Provide the [x, y] coordinate of the cell's center where the given text is located.  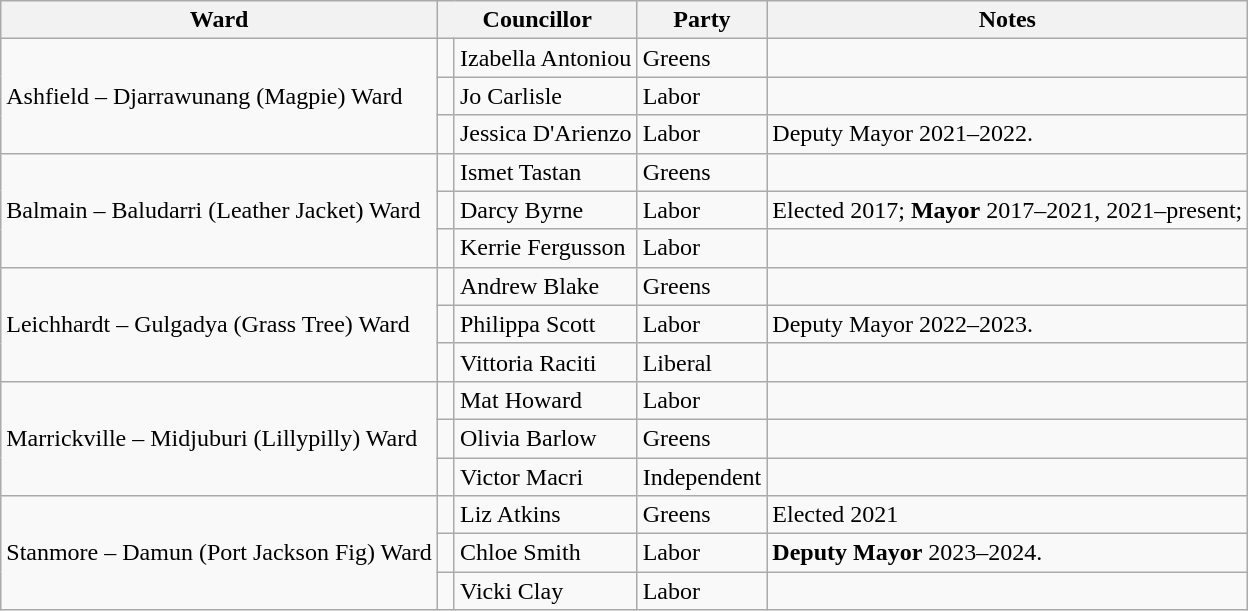
Liberal [702, 362]
Elected 2021 [1008, 515]
Liz Atkins [546, 515]
Andrew Blake [546, 286]
Mat Howard [546, 400]
Jessica D'Arienzo [546, 134]
Marrickville – Midjuburi (Lillypilly) Ward [220, 438]
Darcy Byrne [546, 210]
Deputy Mayor 2022–2023. [1008, 324]
Ward [220, 20]
Party [702, 20]
Ismet Tastan [546, 172]
Leichhardt – Gulgadya (Grass Tree) Ward [220, 324]
Councillor [537, 20]
Notes [1008, 20]
Kerrie Fergusson [546, 248]
Balmain – Baludarri (Leather Jacket) Ward [220, 210]
Olivia Barlow [546, 438]
Stanmore – Damun (Port Jackson Fig) Ward [220, 553]
Jo Carlisle [546, 96]
Deputy Mayor 2023–2024. [1008, 553]
Elected 2017; Mayor 2017–2021, 2021–present; [1008, 210]
Deputy Mayor 2021–2022. [1008, 134]
Vicki Clay [546, 591]
Vittoria Raciti [546, 362]
Chloe Smith [546, 553]
Ashfield – Djarrawunang (Magpie) Ward [220, 96]
Izabella Antoniou [546, 58]
Independent [702, 477]
Victor Macri [546, 477]
Philippa Scott [546, 324]
